Pinpoint the cell where the given text exists, returning its [X, Y] midpoint coordinate. 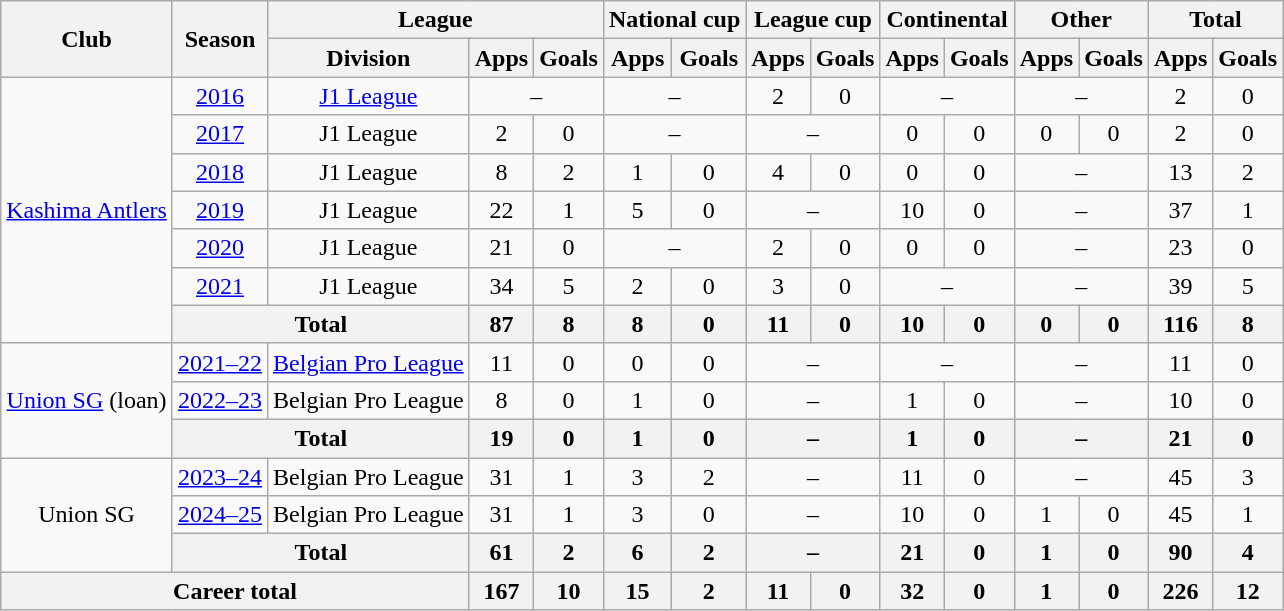
61 [501, 553]
2018 [220, 172]
2021–22 [220, 362]
Kashima Antlers [87, 210]
167 [501, 591]
22 [501, 210]
2020 [220, 248]
National cup [674, 20]
19 [501, 438]
League cup [813, 20]
90 [1180, 553]
2023–24 [220, 477]
2017 [220, 134]
Club [87, 39]
2024–25 [220, 515]
15 [637, 591]
2019 [220, 210]
37 [1180, 210]
Career total [235, 591]
39 [1180, 286]
Division [369, 58]
23 [1180, 248]
2016 [220, 96]
116 [1180, 324]
226 [1180, 591]
32 [912, 591]
League [436, 20]
Season [220, 39]
12 [1248, 591]
87 [501, 324]
6 [637, 553]
Continental [947, 20]
Union SG [87, 515]
2022–23 [220, 400]
Other [1081, 20]
Union SG (loan) [87, 400]
2021 [220, 286]
34 [501, 286]
13 [1180, 172]
